Locate the cell with the specified text and output its (x, y) center coordinate. 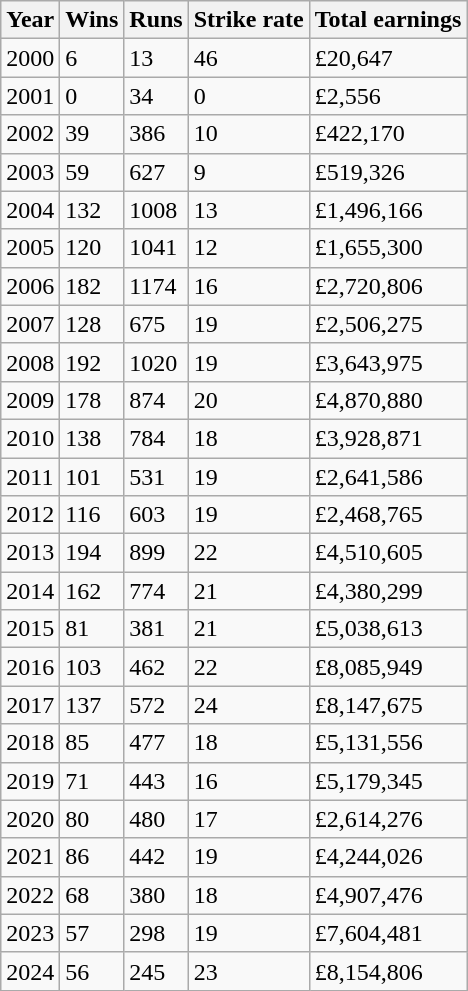
480 (156, 819)
386 (156, 134)
137 (92, 705)
£7,604,481 (388, 933)
£4,907,476 (388, 895)
120 (92, 248)
£2,506,275 (388, 324)
86 (92, 857)
531 (156, 477)
2021 (30, 857)
774 (156, 591)
2010 (30, 438)
462 (156, 667)
£3,643,975 (388, 362)
£8,085,949 (388, 667)
116 (92, 515)
443 (156, 781)
603 (156, 515)
245 (156, 971)
1020 (156, 362)
675 (156, 324)
162 (92, 591)
2011 (30, 477)
£1,655,300 (388, 248)
899 (156, 553)
12 (248, 248)
2007 (30, 324)
2015 (30, 629)
£8,147,675 (388, 705)
81 (92, 629)
£5,179,345 (388, 781)
132 (92, 210)
£519,326 (388, 172)
138 (92, 438)
85 (92, 743)
442 (156, 857)
2006 (30, 286)
Total earnings (388, 20)
56 (92, 971)
1041 (156, 248)
178 (92, 400)
2002 (30, 134)
£2,720,806 (388, 286)
Wins (92, 20)
2018 (30, 743)
2014 (30, 591)
£4,380,299 (388, 591)
71 (92, 781)
17 (248, 819)
23 (248, 971)
2017 (30, 705)
101 (92, 477)
2023 (30, 933)
£2,641,586 (388, 477)
10 (248, 134)
£4,244,026 (388, 857)
£2,614,276 (388, 819)
2001 (30, 96)
Runs (156, 20)
192 (92, 362)
1174 (156, 286)
20 (248, 400)
9 (248, 172)
194 (92, 553)
2016 (30, 667)
298 (156, 933)
572 (156, 705)
£5,131,556 (388, 743)
2004 (30, 210)
381 (156, 629)
£422,170 (388, 134)
£2,556 (388, 96)
380 (156, 895)
1008 (156, 210)
80 (92, 819)
103 (92, 667)
2012 (30, 515)
2005 (30, 248)
24 (248, 705)
£2,468,765 (388, 515)
874 (156, 400)
2024 (30, 971)
Year (30, 20)
68 (92, 895)
39 (92, 134)
£4,510,605 (388, 553)
£3,928,871 (388, 438)
£8,154,806 (388, 971)
2009 (30, 400)
2008 (30, 362)
2013 (30, 553)
2019 (30, 781)
2022 (30, 895)
57 (92, 933)
2020 (30, 819)
59 (92, 172)
2003 (30, 172)
£5,038,613 (388, 629)
627 (156, 172)
£4,870,880 (388, 400)
£20,647 (388, 58)
6 (92, 58)
£1,496,166 (388, 210)
477 (156, 743)
784 (156, 438)
128 (92, 324)
34 (156, 96)
Strike rate (248, 20)
182 (92, 286)
46 (248, 58)
2000 (30, 58)
